Provide the [X, Y] coordinate of the cell's center where the given text is located.  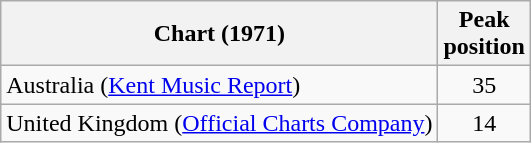
Peak position [484, 34]
14 [484, 123]
Australia (Kent Music Report) [220, 85]
Chart (1971) [220, 34]
United Kingdom (Official Charts Company) [220, 123]
35 [484, 85]
